Identify which cell holds the provided text, then report its [x, y] central coordinate. 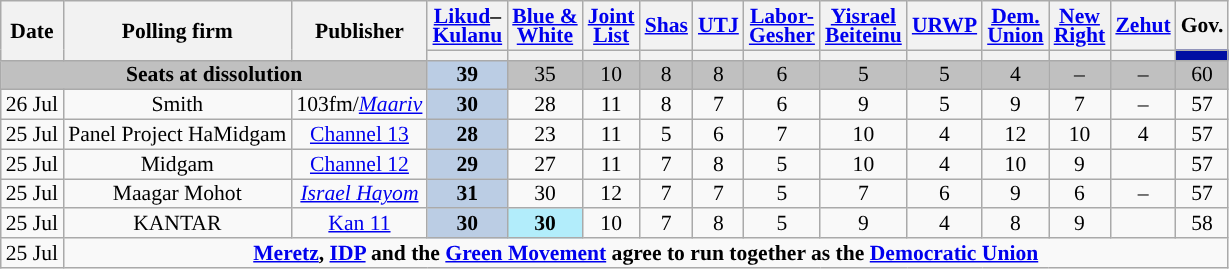
29 [467, 164]
KANTAR [177, 224]
YisraelBeiteinu [864, 26]
Blue &White [544, 26]
NewRight [1080, 26]
Polling firm [177, 30]
Likud–Kulanu [467, 26]
Seats at dissolution [214, 75]
UTJ [718, 26]
Labor-Gesher [782, 26]
39 [467, 75]
Maagar Mohot [177, 194]
Smith [177, 105]
58 [1202, 224]
35 [544, 75]
JointList [612, 26]
Publisher [359, 30]
Dem.Union [1016, 26]
Zehut [1142, 26]
Kan 11 [359, 224]
27 [544, 164]
Midgam [177, 164]
26 Jul [32, 105]
Israel Hayom [359, 194]
Channel 12 [359, 164]
Panel Project HaMidgam [177, 135]
60 [1202, 75]
103fm/Maariv [359, 105]
Date [32, 30]
23 [544, 135]
Gov. [1202, 26]
URWP [944, 26]
Shas [666, 26]
31 [467, 194]
Channel 13 [359, 135]
Meretz, IDP and the Green Movement agree to run together as the Democratic Union [646, 253]
